Locate the cell with the specified text and output its (X, Y) center coordinate. 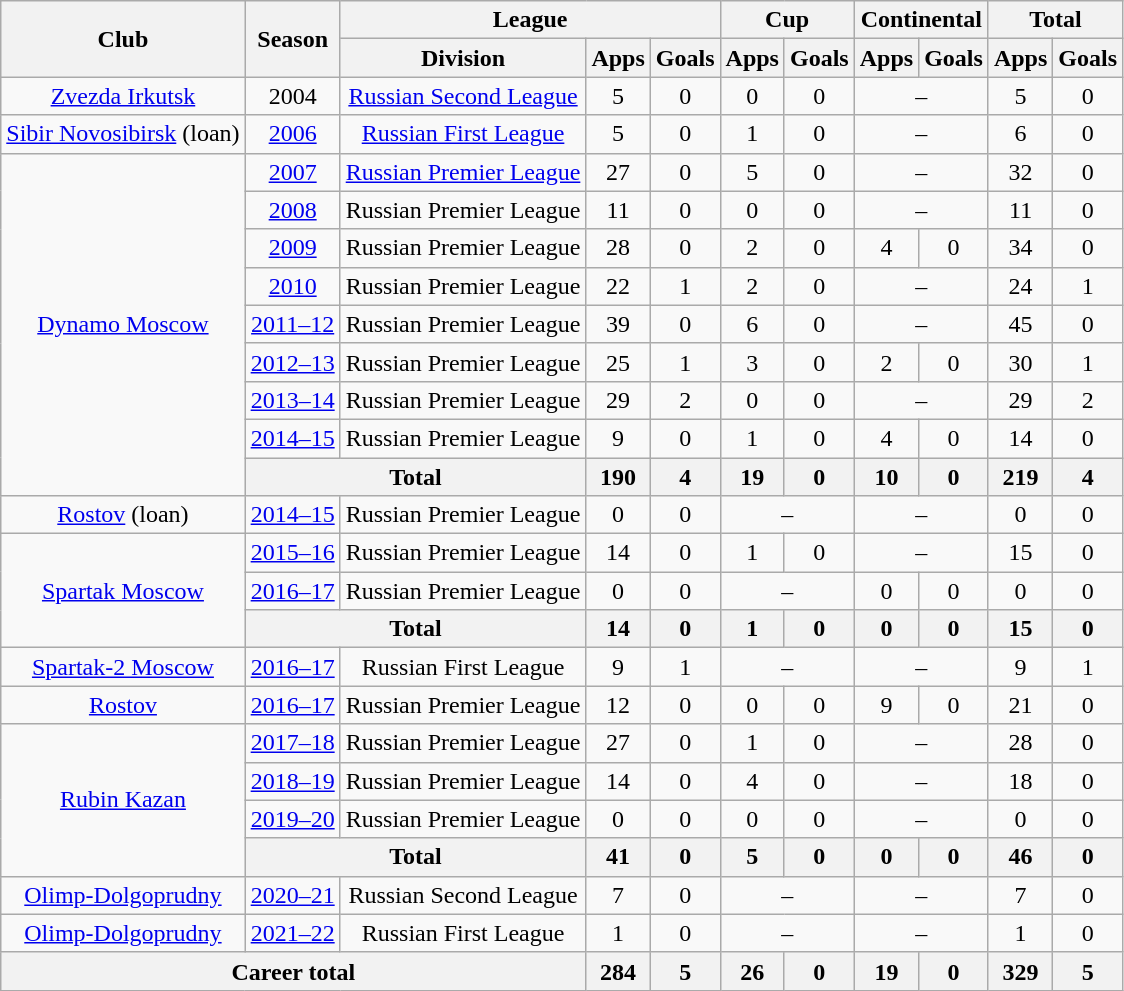
3 (752, 362)
League (530, 20)
Career total (294, 971)
2006 (292, 134)
25 (618, 362)
2020–21 (292, 895)
2010 (292, 286)
Continental (921, 20)
34 (1020, 248)
2015–16 (292, 553)
45 (1020, 324)
46 (1020, 857)
2009 (292, 248)
Spartak Moscow (123, 591)
Spartak-2 Moscow (123, 667)
Club (123, 39)
2021–22 (292, 933)
329 (1020, 971)
Rostov (123, 705)
2018–19 (292, 781)
Zvezda Irkutsk (123, 96)
2013–14 (292, 400)
26 (752, 971)
2017–18 (292, 743)
Dynamo Moscow (123, 324)
10 (886, 477)
Rostov (loan) (123, 515)
41 (618, 857)
2008 (292, 210)
18 (1020, 781)
284 (618, 971)
190 (618, 477)
Season (292, 39)
Rubin Kazan (123, 800)
22 (618, 286)
32 (1020, 172)
21 (1020, 705)
39 (618, 324)
30 (1020, 362)
Sibir Novosibirsk (loan) (123, 134)
219 (1020, 477)
2004 (292, 96)
24 (1020, 286)
12 (618, 705)
2007 (292, 172)
2012–13 (292, 362)
2011–12 (292, 324)
Cup (787, 20)
2019–20 (292, 819)
Division (463, 58)
